Locate the cell with the specified text and output its (X, Y) center coordinate. 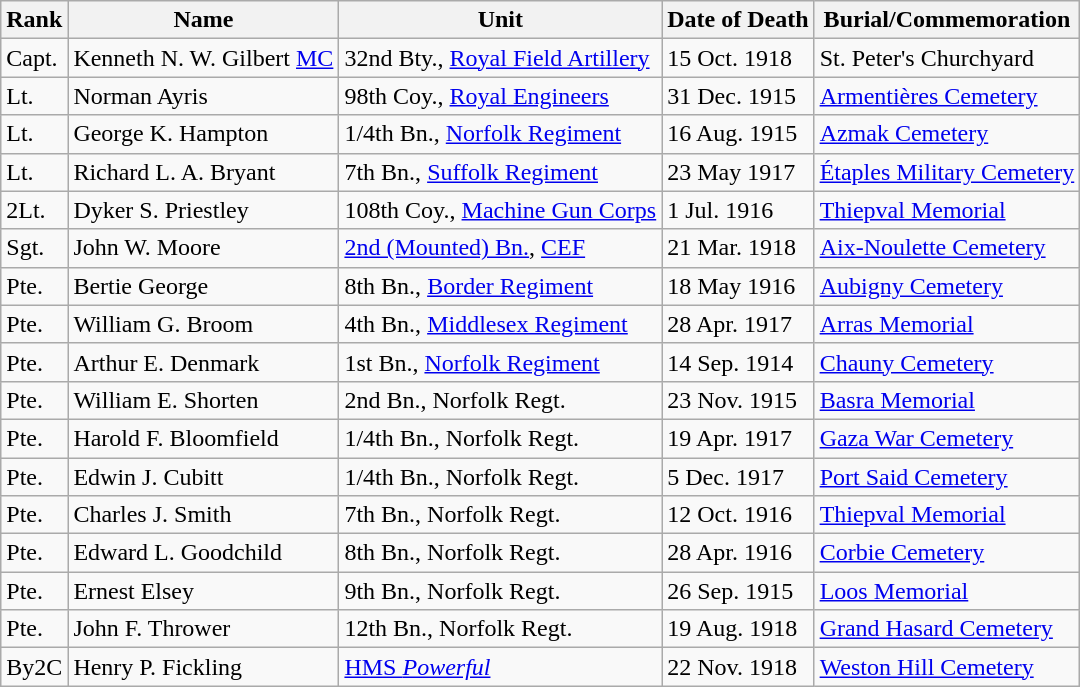
2Lt. (34, 210)
Aix-Noulette Cemetery (947, 248)
8th Bn., Border Regiment (500, 286)
Azmak Cemetery (947, 134)
2nd (Mounted) Bn., CEF (500, 248)
4th Bn., Middlesex Regiment (500, 324)
Weston Hill Cemetery (947, 667)
William G. Broom (204, 324)
St. Peter's Churchyard (947, 58)
1st Bn., Norfolk Regiment (500, 362)
14 Sep. 1914 (738, 362)
32nd Bty., Royal Field Artillery (500, 58)
HMS Powerful (500, 667)
Burial/Commemoration (947, 20)
John W. Moore (204, 248)
12th Bn., Norfolk Regt. (500, 629)
28 Apr. 1916 (738, 553)
Charles J. Smith (204, 515)
Bertie George (204, 286)
Edward L. Goodchild (204, 553)
William E. Shorten (204, 400)
Capt. (34, 58)
Rank (34, 20)
23 May 1917 (738, 172)
19 Apr. 1917 (738, 438)
7th Bn., Suffolk Regiment (500, 172)
22 Nov. 1918 (738, 667)
9th Bn., Norfolk Regt. (500, 591)
Grand Hasard Cemetery (947, 629)
Kenneth N. W. Gilbert MC (204, 58)
Port Said Cemetery (947, 477)
Date of Death (738, 20)
19 Aug. 1918 (738, 629)
23 Nov. 1915 (738, 400)
Ernest Elsey (204, 591)
2nd Bn., Norfolk Regt. (500, 400)
Name (204, 20)
Chauny Cemetery (947, 362)
Edwin J. Cubitt (204, 477)
1/4th Bn., Norfolk Regiment (500, 134)
31 Dec. 1915 (738, 96)
George K. Hampton (204, 134)
Norman Ayris (204, 96)
By2C (34, 667)
16 Aug. 1915 (738, 134)
1 Jul. 1916 (738, 210)
Armentières Cemetery (947, 96)
Arthur E. Denmark (204, 362)
Loos Memorial (947, 591)
Gaza War Cemetery (947, 438)
8th Bn., Norfolk Regt. (500, 553)
Corbie Cemetery (947, 553)
Dyker S. Priestley (204, 210)
John F. Thrower (204, 629)
21 Mar. 1918 (738, 248)
108th Coy., Machine Gun Corps (500, 210)
Harold F. Bloomfield (204, 438)
28 Apr. 1917 (738, 324)
Aubigny Cemetery (947, 286)
Basra Memorial (947, 400)
Arras Memorial (947, 324)
98th Coy., Royal Engineers (500, 96)
15 Oct. 1918 (738, 58)
Richard L. A. Bryant (204, 172)
Henry P. Fickling (204, 667)
12 Oct. 1916 (738, 515)
5 Dec. 1917 (738, 477)
Étaples Military Cemetery (947, 172)
18 May 1916 (738, 286)
26 Sep. 1915 (738, 591)
Sgt. (34, 248)
Unit (500, 20)
7th Bn., Norfolk Regt. (500, 515)
